Detect which cell encompasses the target text, then output its (x, y) center coordinate. 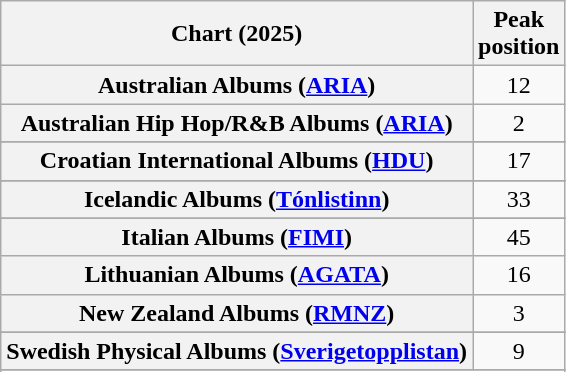
17 (519, 161)
33 (519, 199)
45 (519, 237)
Lithuanian Albums (AGATA) (237, 275)
3 (519, 313)
2 (519, 123)
Australian Albums (ARIA) (237, 85)
Australian Hip Hop/R&B Albums (ARIA) (237, 123)
Peakposition (519, 34)
12 (519, 85)
New Zealand Albums (RMNZ) (237, 313)
Swedish Physical Albums (Sverigetopplistan) (237, 351)
Croatian International Albums (HDU) (237, 161)
16 (519, 275)
9 (519, 351)
Italian Albums (FIMI) (237, 237)
Chart (2025) (237, 34)
Icelandic Albums (Tónlistinn) (237, 199)
